For the text-containing cell, return its midpoint in (x, y) coordinate format. 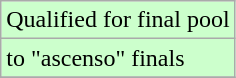
to "ascenso" finals (118, 58)
Qualified for final pool (118, 20)
